Scan for the cell matching the given text and deliver its (x, y) coordinate at center. 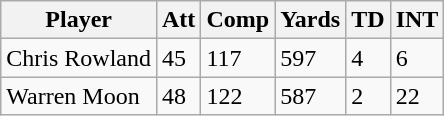
597 (310, 58)
48 (178, 96)
Chris Rowland (79, 58)
TD (368, 20)
22 (417, 96)
Att (178, 20)
45 (178, 58)
6 (417, 58)
587 (310, 96)
Player (79, 20)
117 (238, 58)
4 (368, 58)
Warren Moon (79, 96)
Comp (238, 20)
Yards (310, 20)
122 (238, 96)
INT (417, 20)
2 (368, 96)
